Locate the cell with the specified text and output its [X, Y] center coordinate. 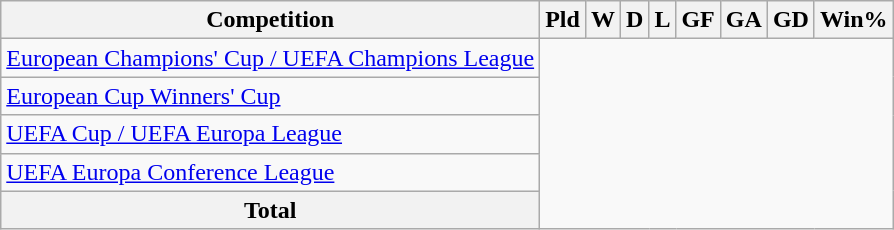
European Champions' Cup / UEFA Champions League [270, 58]
D [634, 20]
GA [744, 20]
GD [790, 20]
Win% [854, 20]
UEFA Europa Conference League [270, 172]
UEFA Cup / UEFA Europa League [270, 134]
GF [698, 20]
Pld [563, 20]
Total [270, 210]
W [602, 20]
L [662, 20]
European Cup Winners' Cup [270, 96]
Competition [270, 20]
